Identify which cell holds the provided text, then report its (x, y) central coordinate. 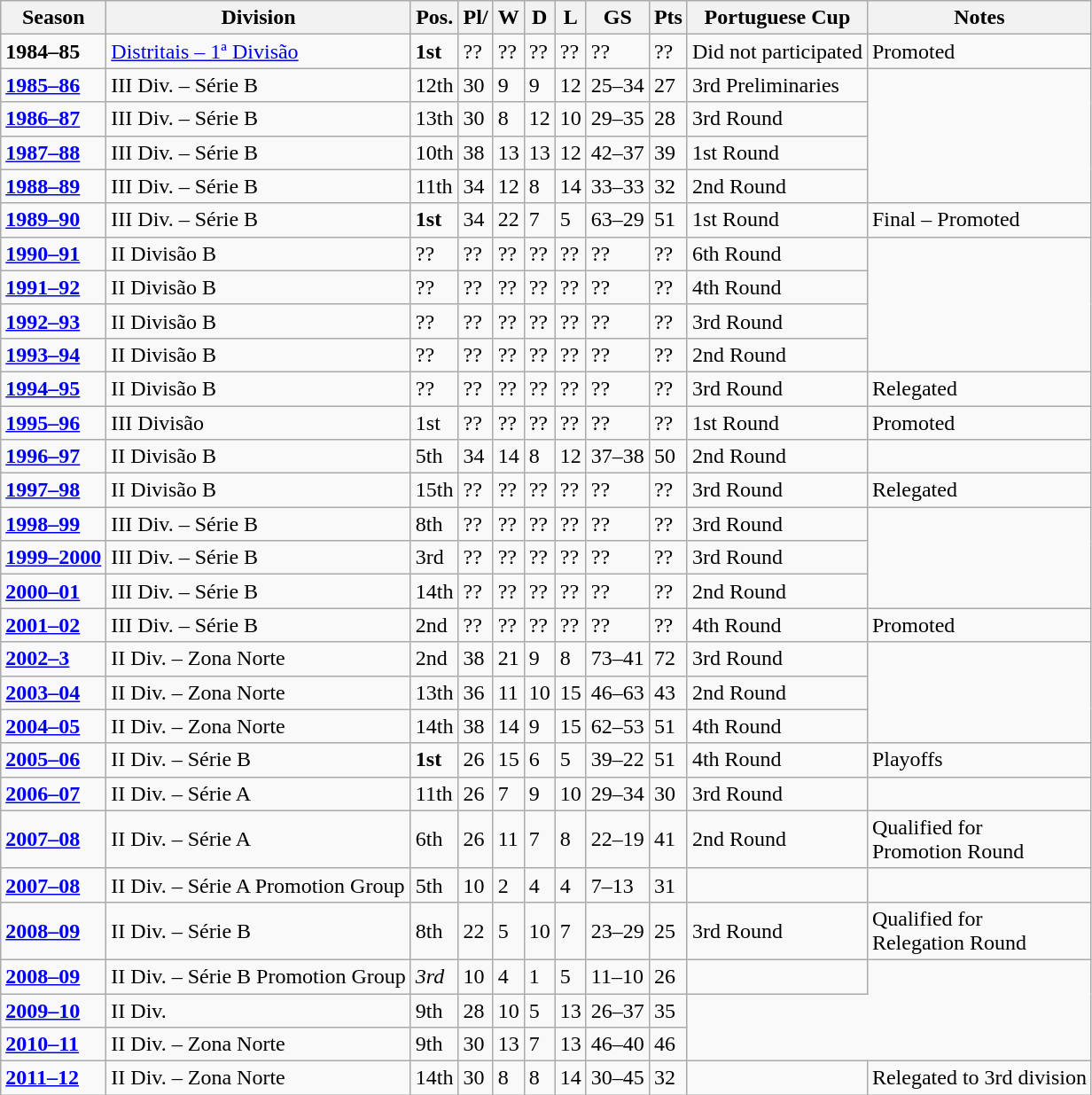
1989–90 (53, 220)
50 (668, 457)
III Divisão (259, 423)
15th (434, 490)
42–37 (617, 153)
II Div. – Série A Promotion Group (259, 885)
Qualified forPromotion Round (979, 839)
II Div. (259, 1010)
1985–86 (53, 85)
1998–99 (53, 524)
1984–85 (53, 51)
36 (475, 692)
1986–87 (53, 119)
6th Round (776, 254)
1999–2000 (53, 558)
37–38 (617, 457)
43 (668, 692)
Relegated to 3rd division (979, 1078)
2009–10 (53, 1010)
1992–93 (53, 321)
6 (539, 760)
2010–11 (53, 1044)
21 (509, 659)
29–35 (617, 119)
26–37 (617, 1010)
6th (434, 839)
1994–95 (53, 388)
25–34 (617, 85)
1 (539, 976)
23–29 (617, 931)
46–40 (617, 1044)
1996–97 (53, 457)
39 (668, 153)
12th (434, 85)
7–13 (617, 885)
63–29 (617, 220)
1990–91 (53, 254)
1987–88 (53, 153)
73–41 (617, 659)
Pl/ (475, 18)
1993–94 (53, 355)
II Div. – Série B Promotion Group (259, 976)
10th (434, 153)
Notes (979, 18)
2004–05 (53, 726)
41 (668, 839)
Did not participated (776, 51)
W (509, 18)
2000–01 (53, 591)
Pos. (434, 18)
Division (259, 18)
39–22 (617, 760)
62–53 (617, 726)
31 (668, 885)
1997–98 (53, 490)
2 (509, 885)
27 (668, 85)
2011–12 (53, 1078)
33–33 (617, 186)
30–45 (617, 1078)
1991–92 (53, 287)
46–63 (617, 692)
35 (668, 1010)
Distritais – 1ª Divisão (259, 51)
11–10 (617, 976)
46 (668, 1044)
25 (668, 931)
2001–02 (53, 625)
Final – Promoted (979, 220)
2006–07 (53, 794)
Pts (668, 18)
2005–06 (53, 760)
72 (668, 659)
22–19 (617, 839)
L (571, 18)
Season (53, 18)
3rd Preliminaries (776, 85)
D (539, 18)
1988–89 (53, 186)
1995–96 (53, 423)
Qualified forRelegation Round (979, 931)
2002–3 (53, 659)
Portuguese Cup (776, 18)
GS (617, 18)
Playoffs (979, 760)
29–34 (617, 794)
2003–04 (53, 692)
